Pinpoint the cell where the given text exists, returning its (x, y) midpoint coordinate. 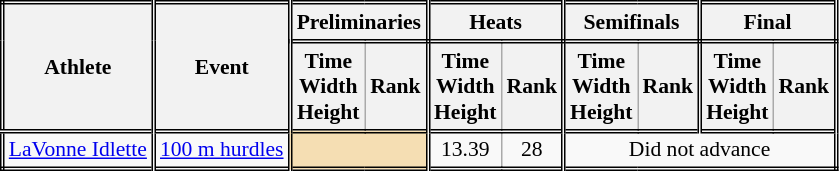
100 m hurdles (222, 150)
Preliminaries (358, 22)
28 (532, 150)
13.39 (465, 150)
Heats (496, 22)
Athlete (78, 67)
Did not advance (700, 150)
LaVonne Idlette (78, 150)
Event (222, 67)
Semifinals (632, 22)
Final (768, 22)
